Locate the cell with the specified text and output its (x, y) center coordinate. 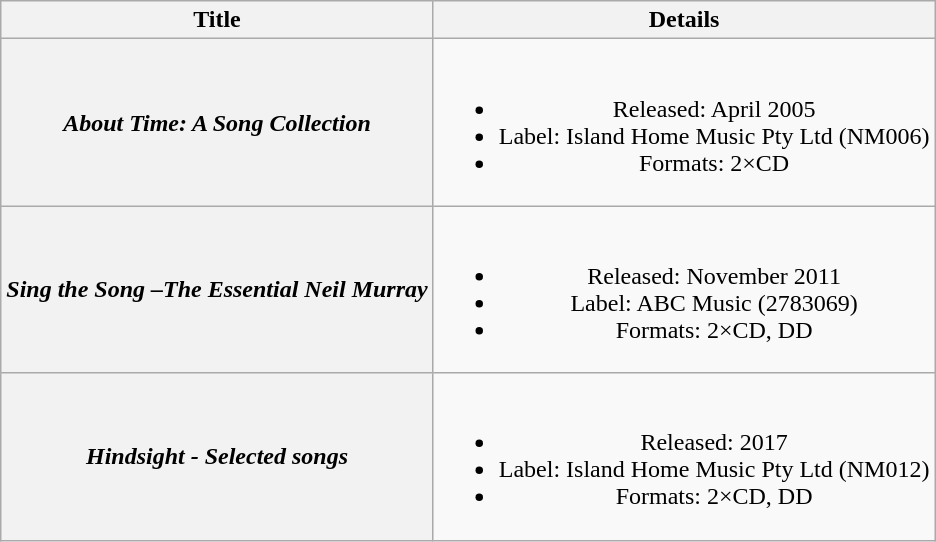
Hindsight - Selected songs (217, 456)
Released: November 2011Label: ABC Music (2783069)Formats: 2×CD, DD (684, 290)
Title (217, 20)
Details (684, 20)
About Time: A Song Collection (217, 122)
Released: April 2005Label: Island Home Music Pty Ltd (NM006)Formats: 2×CD (684, 122)
Sing the Song –The Essential Neil Murray (217, 290)
Released: 2017Label: Island Home Music Pty Ltd (NM012)Formats: 2×CD, DD (684, 456)
